Locate the cell with the specified text and output its (x, y) center coordinate. 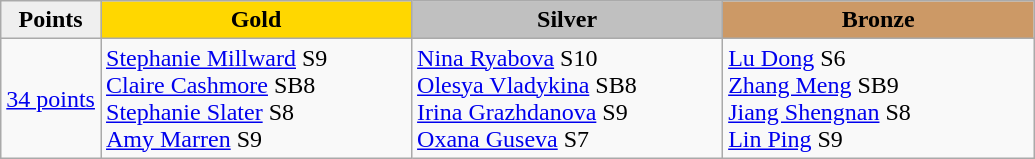
Silver (568, 20)
Bronze (878, 20)
Nina Ryabova S10Olesya Vladykina SB8Irina Grazhdanova S9Oxana Guseva S7 (568, 98)
Lu Dong S6Zhang Meng SB9Jiang Shengnan S8Lin Ping S9 (878, 98)
Stephanie Millward S9Claire Cashmore SB8Stephanie Slater S8Amy Marren S9 (256, 98)
34 points (51, 98)
Gold (256, 20)
Points (51, 20)
